Pinpoint the cell where the given text exists, returning its [X, Y] midpoint coordinate. 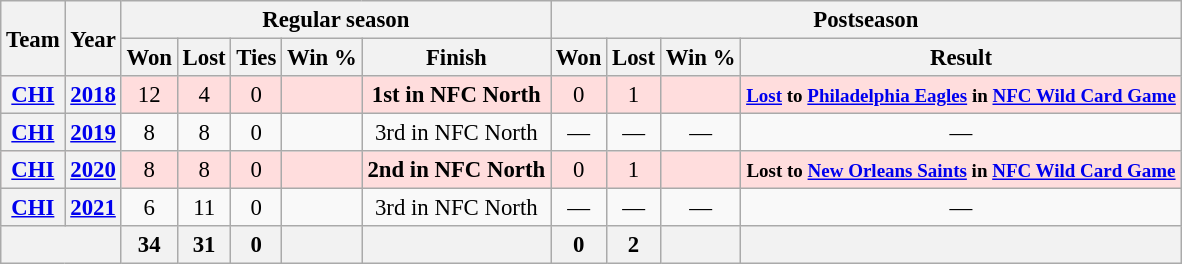
Lost to Philadelphia Eagles in NFC Wild Card Game [961, 95]
Postseason [866, 20]
1st in NFC North [456, 95]
31 [204, 245]
Year [93, 38]
Team [33, 38]
Regular season [336, 20]
2020 [93, 170]
6 [149, 208]
11 [204, 208]
2018 [93, 95]
Result [961, 58]
2021 [93, 208]
2019 [93, 133]
Finish [456, 58]
Ties [256, 58]
12 [149, 95]
Lost to New Orleans Saints in NFC Wild Card Game [961, 170]
2 [634, 245]
2nd in NFC North [456, 170]
34 [149, 245]
4 [204, 95]
